Return (X, Y) of the center of cell containing provided text 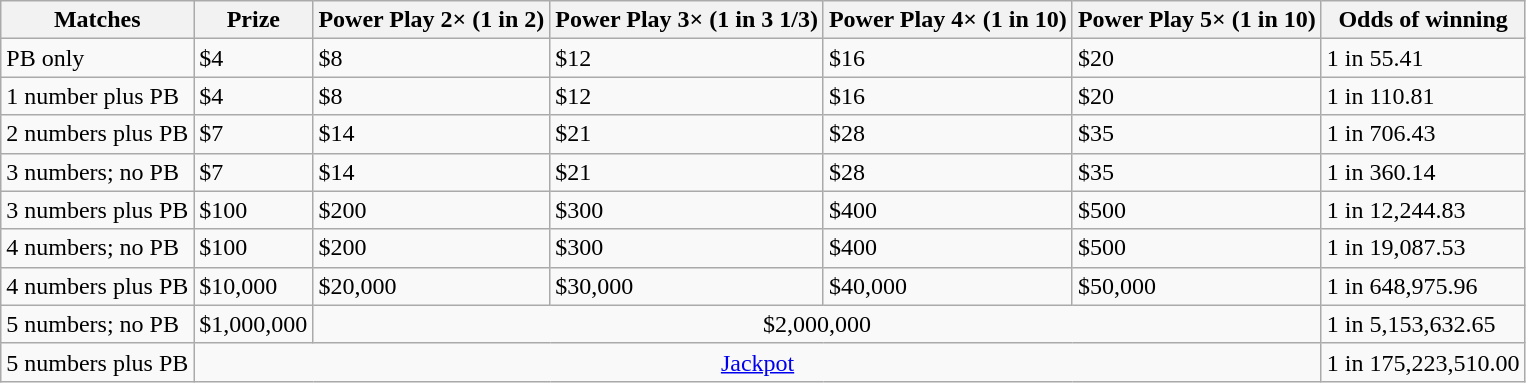
4 numbers plus PB (98, 286)
Power Play 4× (1 in 10) (948, 20)
Matches (98, 20)
1 in 648,975.96 (1423, 286)
1 in 175,223,510.00 (1423, 362)
1 in 706.43 (1423, 134)
3 numbers plus PB (98, 210)
1 in 360.14 (1423, 172)
$30,000 (687, 286)
$1,000,000 (254, 324)
1 in 55.41 (1423, 58)
Power Play 2× (1 in 2) (432, 20)
PB only (98, 58)
Odds of winning (1423, 20)
1 in 5,153,632.65 (1423, 324)
5 numbers plus PB (98, 362)
Prize (254, 20)
1 number plus PB (98, 96)
3 numbers; no PB (98, 172)
$2,000,000 (817, 324)
1 in 110.81 (1423, 96)
Power Play 3× (1 in 3 1/3) (687, 20)
$10,000 (254, 286)
4 numbers; no PB (98, 248)
1 in 19,087.53 (1423, 248)
$20,000 (432, 286)
$50,000 (1196, 286)
$40,000 (948, 286)
5 numbers; no PB (98, 324)
1 in 12,244.83 (1423, 210)
Jackpot (758, 362)
2 numbers plus PB (98, 134)
Power Play 5× (1 in 10) (1196, 20)
